Return the [x, y] coordinate for the center point of the cell that contains the specified text.  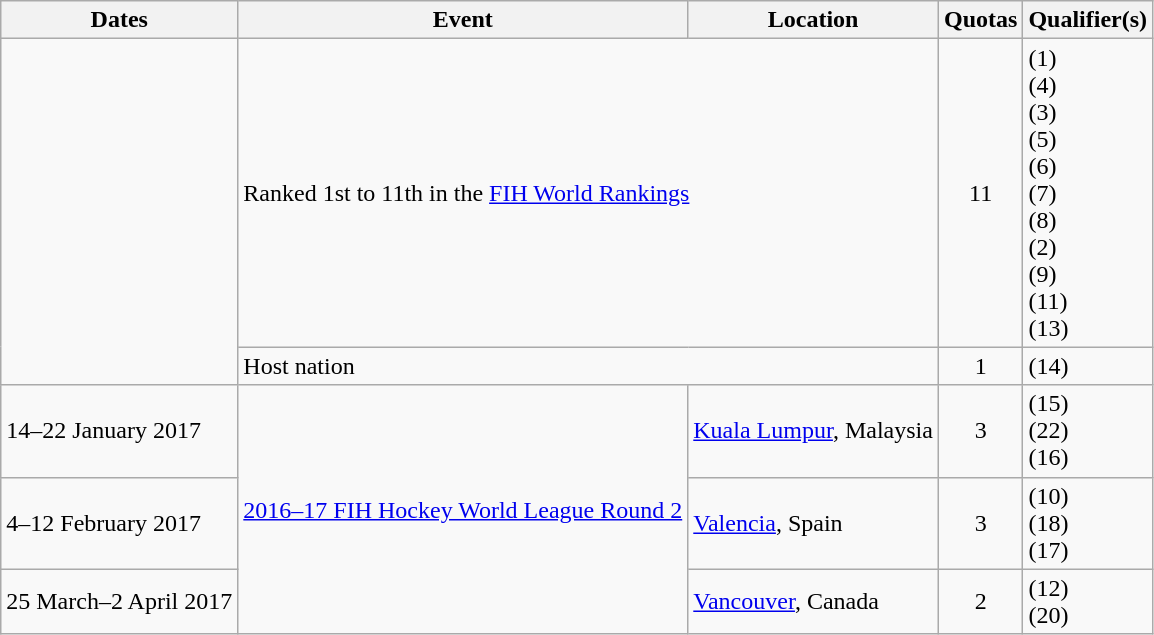
2016–17 FIH Hockey World League Round 2 [463, 510]
2 [980, 602]
Vancouver, Canada [814, 602]
Event [463, 20]
14–22 January 2017 [120, 431]
25 March–2 April 2017 [120, 602]
Location [814, 20]
Kuala Lumpur, Malaysia [814, 431]
4–12 February 2017 [120, 523]
Ranked 1st to 11th in the FIH World Rankings [588, 193]
Quotas [980, 20]
(14) [1088, 366]
Dates [120, 20]
(12) (20) [1088, 602]
Host nation [588, 366]
(15) (22) (16) [1088, 431]
1 [980, 366]
(1) (4) (3) (5) (6) (7) (8) (2)(9) (11) (13) [1088, 193]
(10) (18) (17) [1088, 523]
Valencia, Spain [814, 523]
11 [980, 193]
Qualifier(s) [1088, 20]
